Return the (x, y) coordinate for the center point of the cell that contains the specified text.  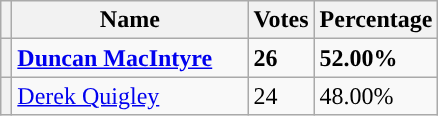
Percentage (376, 20)
48.00% (376, 96)
Name (130, 20)
Derek Quigley (130, 96)
Duncan MacIntyre (130, 58)
24 (281, 96)
52.00% (376, 58)
Votes (281, 20)
26 (281, 58)
